Extract the [x, y] coordinate from the center of the cell holding the provided text.  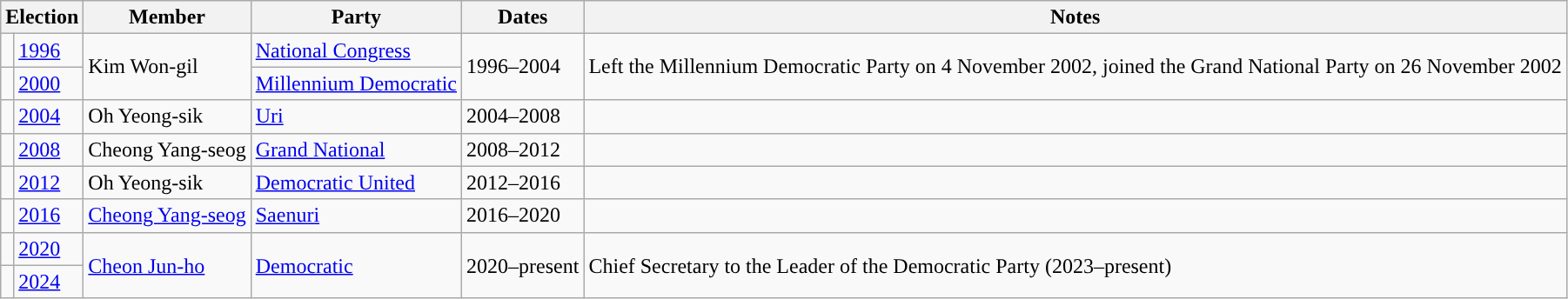
1996–2004 [523, 67]
National Congress [356, 50]
Dates [523, 17]
2016 [49, 216]
Cheon Jun-ho [167, 265]
2008 [49, 149]
2000 [49, 83]
1996 [49, 50]
Millennium Democratic [356, 83]
Member [167, 17]
2008–2012 [523, 149]
2012 [49, 183]
2020–present [523, 265]
Kim Won-gil [167, 67]
2024 [49, 282]
2016–2020 [523, 216]
Left the Millennium Democratic Party on 4 November 2002, joined the Grand National Party on 26 November 2002 [1075, 67]
Chief Secretary to the Leader of the Democratic Party (2023–present) [1075, 265]
2004–2008 [523, 116]
Party [356, 17]
Uri [356, 116]
2020 [49, 249]
Democratic [356, 265]
Saenuri [356, 216]
Election [42, 17]
2004 [49, 116]
Grand National [356, 149]
Democratic United [356, 183]
Notes [1075, 17]
2012–2016 [523, 183]
